Extract the [x, y] coordinate from the center of the cell holding the provided text.  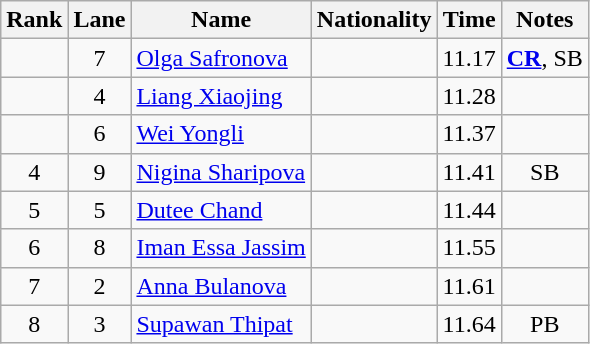
Nigina Sharipova [221, 172]
2 [100, 286]
Time [469, 20]
Nationality [374, 20]
11.28 [469, 96]
CR, SB [544, 58]
3 [100, 324]
Olga Safronova [221, 58]
Notes [544, 20]
Rank [34, 20]
11.55 [469, 248]
11.61 [469, 286]
SB [544, 172]
Iman Essa Jassim [221, 248]
11.37 [469, 134]
11.64 [469, 324]
9 [100, 172]
Wei Yongli [221, 134]
Dutee Chand [221, 210]
Anna Bulanova [221, 286]
11.41 [469, 172]
Supawan Thipat [221, 324]
11.17 [469, 58]
Lane [100, 20]
Name [221, 20]
Liang Xiaojing [221, 96]
11.44 [469, 210]
PB [544, 324]
